Identify which cell holds the provided text, then report its (X, Y) central coordinate. 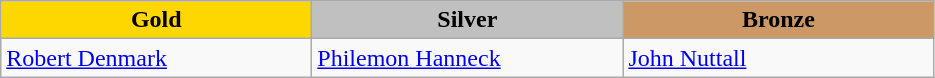
Philemon Hanneck (468, 58)
Bronze (778, 20)
Gold (156, 20)
Silver (468, 20)
Robert Denmark (156, 58)
John Nuttall (778, 58)
